Determine the [X, Y] coordinate at the center of the cell enclosing the given text.  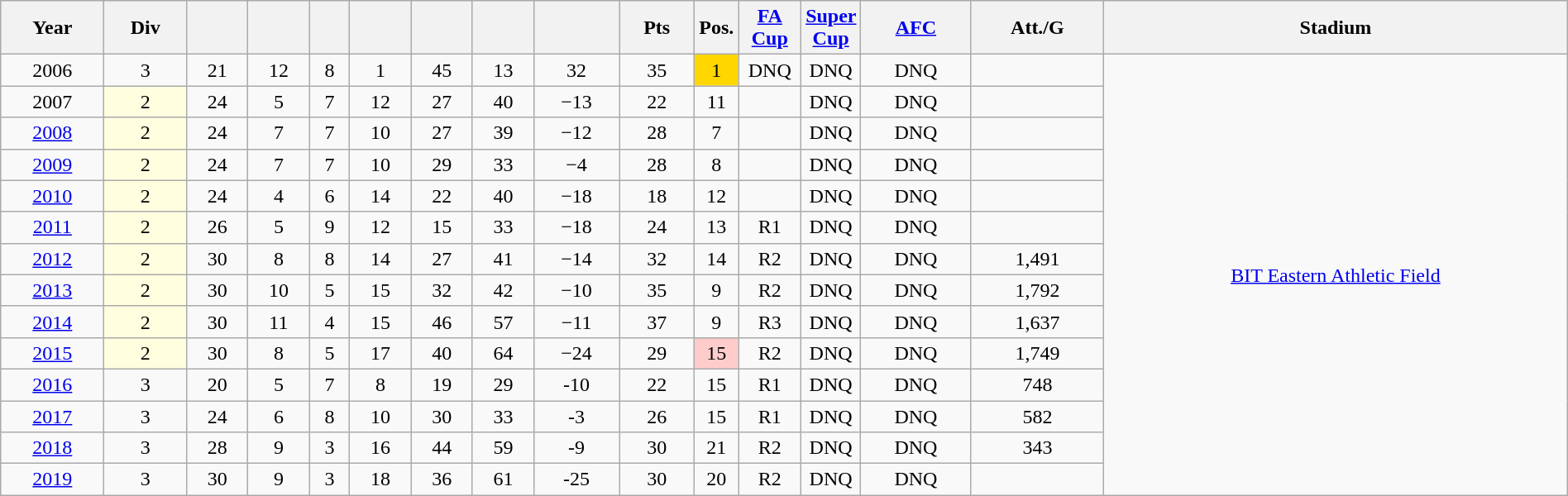
2006 [53, 70]
2012 [53, 259]
45 [442, 70]
59 [503, 448]
1,792 [1037, 290]
1,491 [1037, 259]
582 [1037, 416]
1,749 [1037, 353]
2011 [53, 227]
Super Cup [831, 28]
BIT Eastern Athletic Field [1336, 274]
-9 [577, 448]
39 [503, 133]
44 [442, 448]
-3 [577, 416]
2019 [53, 479]
−12 [577, 133]
Att./G [1037, 28]
61 [503, 479]
17 [380, 353]
42 [503, 290]
FA Cup [770, 28]
AFC [916, 28]
−14 [577, 259]
343 [1037, 448]
748 [1037, 384]
57 [503, 322]
46 [442, 322]
−24 [577, 353]
-25 [577, 479]
−10 [577, 290]
−11 [577, 322]
64 [503, 353]
2017 [53, 416]
Pts [657, 28]
2010 [53, 196]
2008 [53, 133]
Pos. [716, 28]
1,637 [1037, 322]
Year [53, 28]
2007 [53, 102]
19 [442, 384]
36 [442, 479]
2009 [53, 165]
−4 [577, 165]
−13 [577, 102]
2018 [53, 448]
-10 [577, 384]
Stadium [1336, 28]
R3 [770, 322]
Div [146, 28]
16 [380, 448]
2015 [53, 353]
2013 [53, 290]
2014 [53, 322]
41 [503, 259]
2016 [53, 384]
37 [657, 322]
